Output the (X, Y) coordinate of the center of the cell containing the given text.  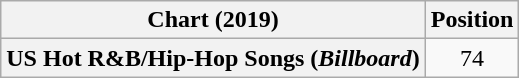
Position (472, 20)
74 (472, 58)
US Hot R&B/Hip-Hop Songs (Billboard) (213, 58)
Chart (2019) (213, 20)
